Return the [x, y] coordinate for the center point of the cell that contains the specified text.  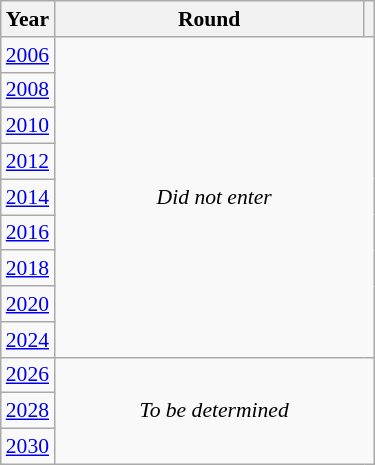
Year [28, 19]
2014 [28, 197]
2006 [28, 55]
2010 [28, 126]
2016 [28, 233]
2026 [28, 375]
2018 [28, 269]
Did not enter [214, 198]
2028 [28, 411]
To be determined [214, 410]
2008 [28, 90]
2012 [28, 162]
Round [209, 19]
2030 [28, 447]
2020 [28, 304]
2024 [28, 340]
